For the text-containing cell, return its midpoint in (x, y) coordinate format. 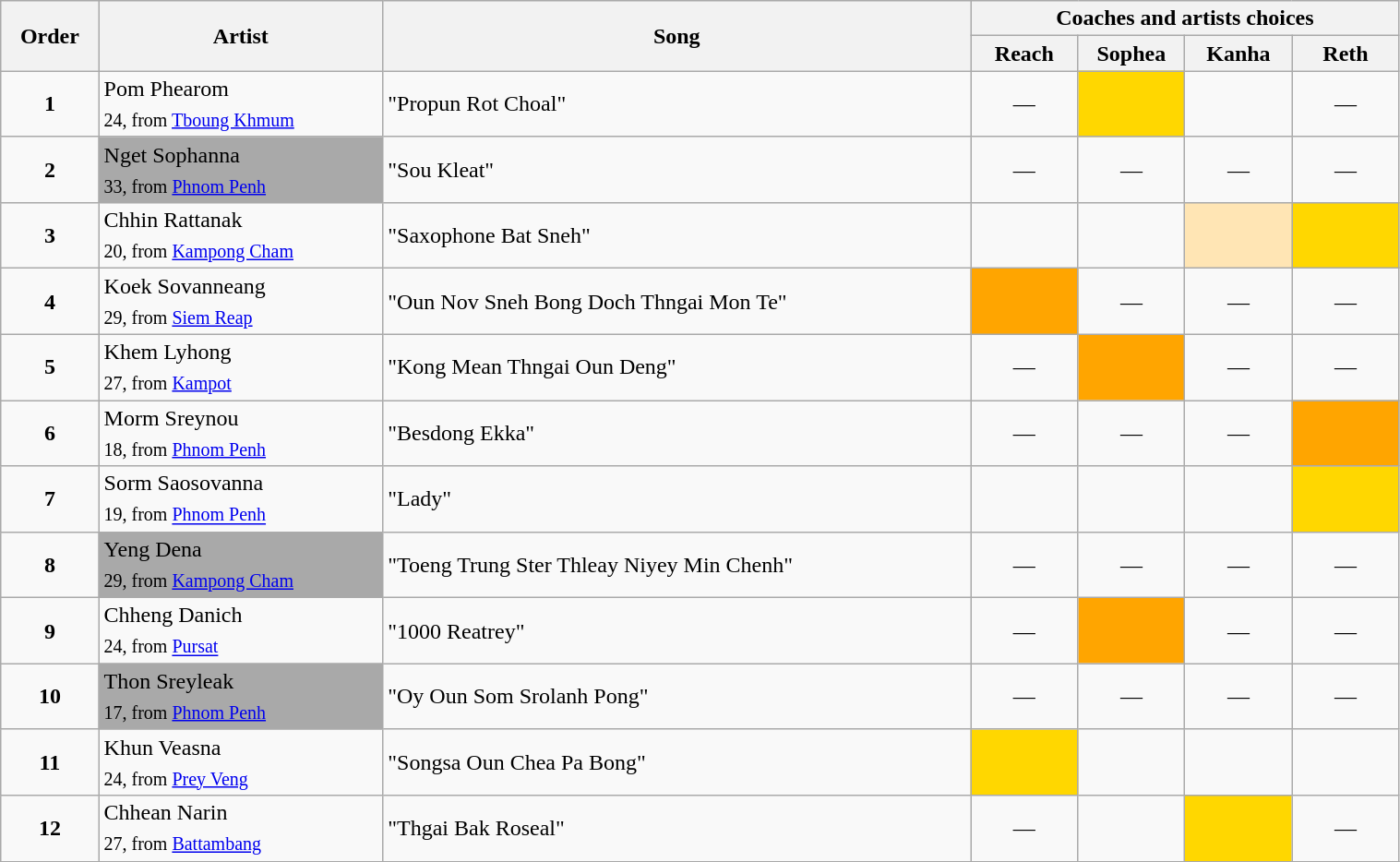
11 (50, 762)
4 (50, 301)
Nget Sophanna33, from Phnom Penh (241, 170)
Reth (1346, 54)
6 (50, 434)
"Kong Mean Thngai Oun Deng" (677, 367)
Song (677, 36)
8 (50, 565)
Artist (241, 36)
"1000 Reatrey" (677, 631)
"Oun Nov Sneh Bong Doch Thngai Mon Te" (677, 301)
"Lady" (677, 498)
Yeng Dena29, from Kampong Cham (241, 565)
"Toeng Trung Ster Thleay Niyey Min Chenh" (677, 565)
Thon Sreyleak17, from Phnom Penh (241, 696)
"Oy Oun Som Srolanh Pong" (677, 696)
12 (50, 829)
"Propun Rot Choal" (677, 103)
Chheng Danich24, from Pursat (241, 631)
"Sou Kleat" (677, 170)
1 (50, 103)
Chhin Rattanak20, from Kampong Cham (241, 236)
Coaches and artists choices (1185, 18)
"Thgai Bak Roseal" (677, 829)
"Besdong Ekka" (677, 434)
9 (50, 631)
2 (50, 170)
"Saxophone Bat Sneh" (677, 236)
Reach (1024, 54)
3 (50, 236)
5 (50, 367)
10 (50, 696)
7 (50, 498)
Sophea (1131, 54)
Khem Lyhong27, from Kampot (241, 367)
Chhean Narin27, from Battambang (241, 829)
Kanha (1238, 54)
Order (50, 36)
Pom Phearom24, from Tboung Khmum (241, 103)
Khun Veasna24, from Prey Veng (241, 762)
Sorm Saosovanna19, from Phnom Penh (241, 498)
"Songsa Oun Chea Pa Bong" (677, 762)
Koek Sovanneang29, from Siem Reap (241, 301)
Morm Sreynou18, from Phnom Penh (241, 434)
